Locate the cell with the specified text and output its [X, Y] center coordinate. 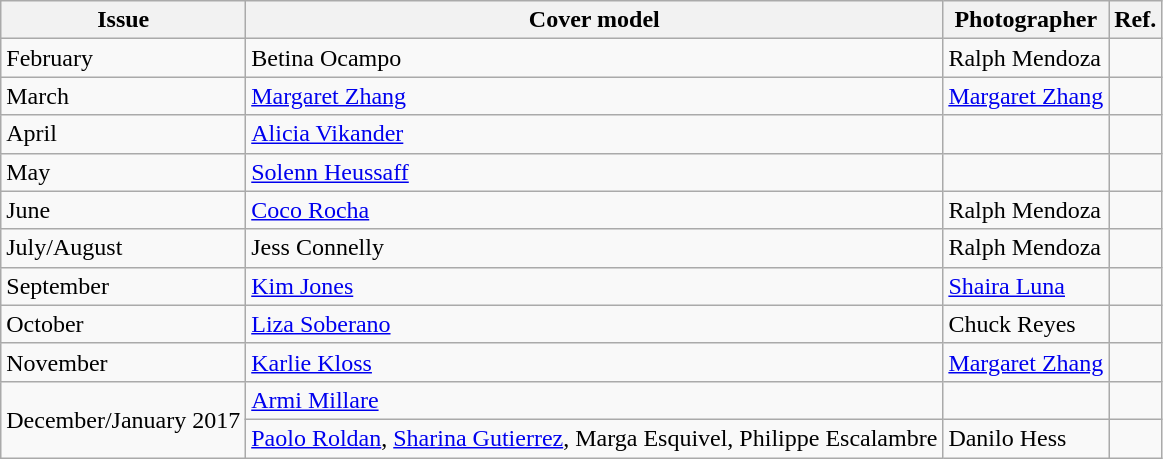
Coco Rocha [594, 210]
February [124, 58]
June [124, 210]
Solenn Heussaff [594, 172]
Kim Jones [594, 286]
Liza Soberano [594, 324]
Cover model [594, 20]
Ref. [1136, 20]
September [124, 286]
April [124, 134]
Chuck Reyes [1026, 324]
Betina Ocampo [594, 58]
July/August [124, 248]
Danilo Hess [1026, 438]
Shaira Luna [1026, 286]
March [124, 96]
May [124, 172]
December/January 2017 [124, 419]
Karlie Kloss [594, 362]
Paolo Roldan, Sharina Gutierrez, Marga Esquivel, Philippe Escalambre [594, 438]
October [124, 324]
Armi Millare [594, 400]
Issue [124, 20]
Alicia Vikander [594, 134]
Photographer [1026, 20]
November [124, 362]
Jess Connelly [594, 248]
